Output the (x, y) coordinate of the center of the cell containing the given text.  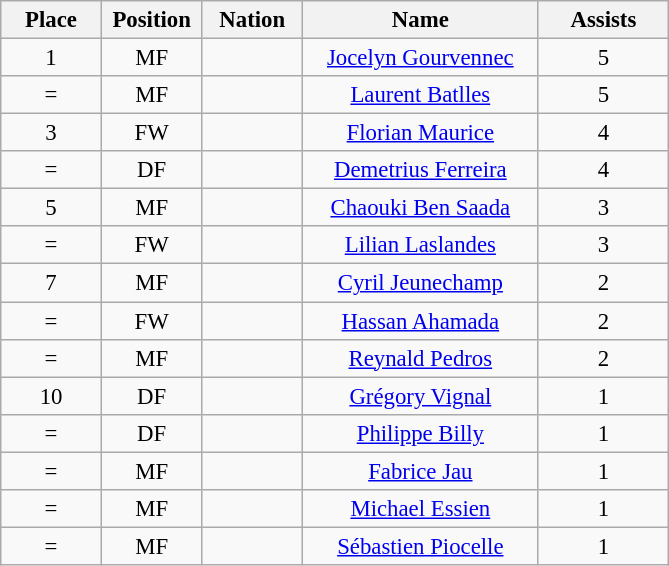
Sébastien Piocelle (421, 546)
7 (52, 283)
Demetrius Ferreira (421, 170)
Michael Essien (421, 509)
Position (152, 20)
Hassan Ahamada (421, 321)
Cyril Jeunechamp (421, 283)
Grégory Vignal (421, 396)
Nation (252, 20)
Reynald Pedros (421, 358)
Philippe Billy (421, 433)
Laurent Batlles (421, 95)
Place (52, 20)
Name (421, 20)
Jocelyn Gourvennec (421, 58)
Chaouki Ben Saada (421, 208)
Fabrice Jau (421, 471)
Lilian Laslandes (421, 245)
Assists (604, 20)
Florian Maurice (421, 133)
10 (52, 396)
